Detect which cell encompasses the target text, then output its (x, y) center coordinate. 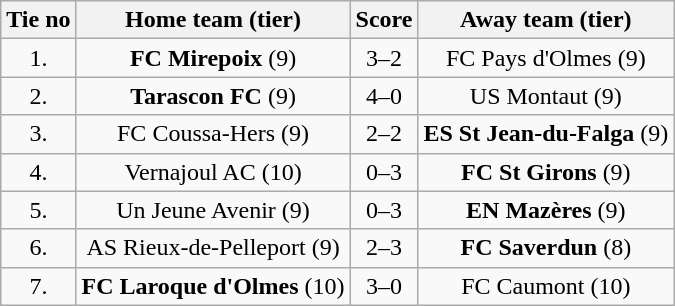
Vernajoul AC (10) (213, 172)
US Montaut (9) (546, 96)
FC Pays d'Olmes (9) (546, 58)
FC St Girons (9) (546, 172)
Un Jeune Avenir (9) (213, 210)
4. (38, 172)
1. (38, 58)
5. (38, 210)
Tie no (38, 20)
FC Mirepoix (9) (213, 58)
4–0 (384, 96)
3–2 (384, 58)
FC Saverdun (8) (546, 248)
3. (38, 134)
Tarascon FC (9) (213, 96)
EN Mazères (9) (546, 210)
2–3 (384, 248)
FC Laroque d'Olmes (10) (213, 286)
3–0 (384, 286)
Home team (tier) (213, 20)
AS Rieux-de-Pelleport (9) (213, 248)
6. (38, 248)
7. (38, 286)
FC Coussa-Hers (9) (213, 134)
FC Caumont (10) (546, 286)
ES St Jean-du-Falga (9) (546, 134)
2–2 (384, 134)
Away team (tier) (546, 20)
2. (38, 96)
Score (384, 20)
